Find where the given text appears and provide that cell's center as (x, y) coordinate. 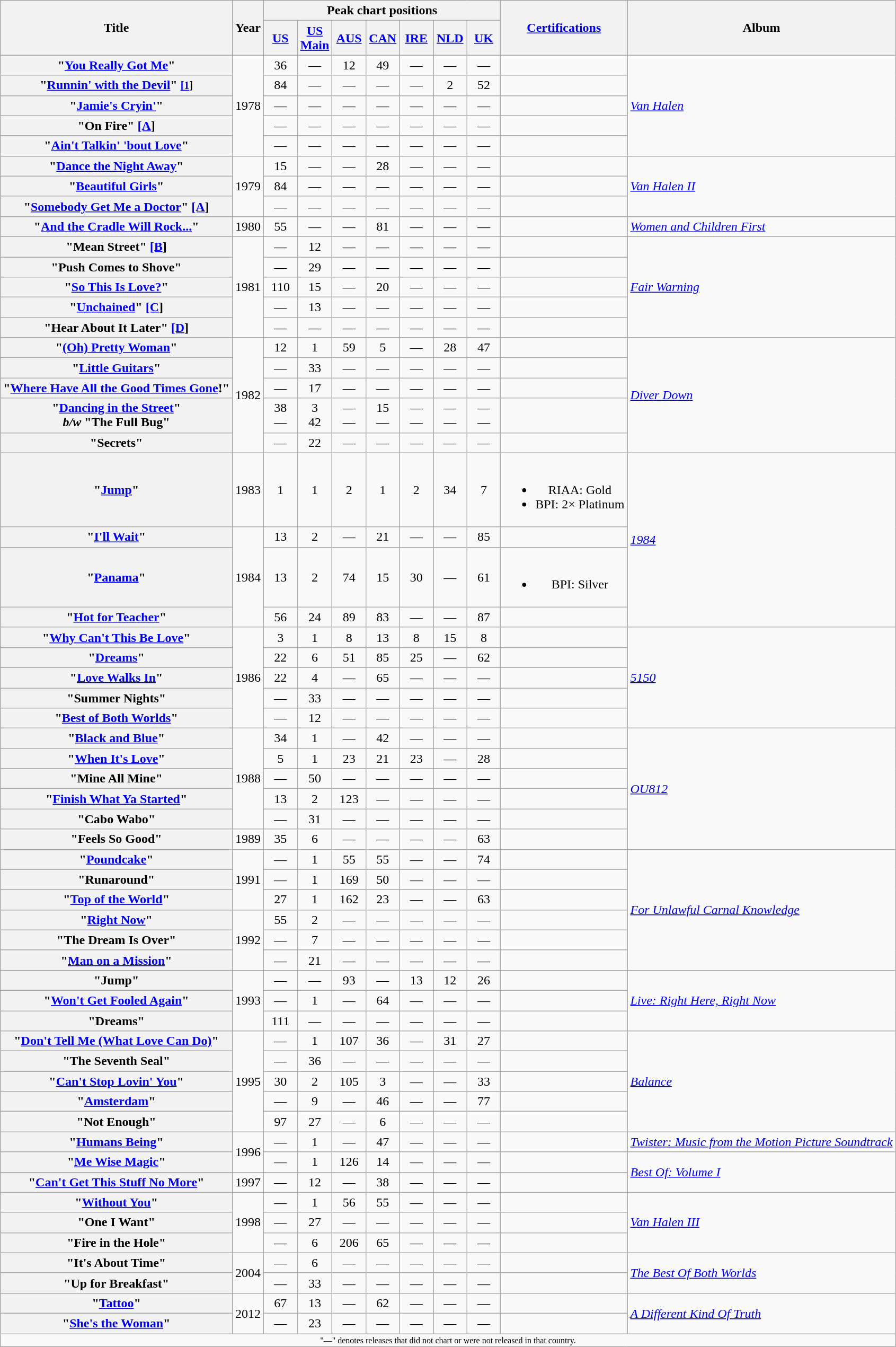
"Little Guitars" (117, 368)
"Fire in the Hole" (117, 1243)
77 (484, 1102)
Title (117, 28)
169 (349, 879)
US (281, 38)
9 (315, 1102)
"Love Walks In" (117, 677)
51 (349, 657)
"Runnin' with the Devil" [1] (117, 85)
67 (281, 1303)
1980 (248, 226)
46 (383, 1102)
"Runaround" (117, 879)
4 (315, 677)
"Can't Get This Stuff No More" (117, 1182)
"Me Wise Magic" (117, 1162)
"Somebody Get Me a Doctor" [A] (117, 206)
2012 (248, 1313)
RIAA: GoldBPI: 2× Platinum (564, 490)
81 (383, 226)
"Tattoo" (117, 1303)
35 (281, 839)
105 (349, 1081)
NLD (450, 38)
Twister: Music from the Motion Picture Soundtrack (761, 1142)
24 (315, 617)
342 (315, 416)
"Poundcake" (117, 859)
"Unchained" [C] (117, 307)
26 (484, 980)
"Secrets" (117, 443)
"Can't Stop Lovin' You" (117, 1081)
1983 (248, 490)
42 (383, 738)
38— (281, 416)
1996 (248, 1152)
1979 (248, 186)
OU812 (761, 789)
"Hear About It Later" [D] (117, 328)
"Beautiful Girls" (117, 186)
52 (484, 85)
"I'll Wait" (117, 537)
"Won't Get Fooled Again" (117, 1000)
"Summer Nights" (117, 698)
"Why Can't This Be Love" (117, 637)
Live: Right Here, Right Now (761, 1000)
Certifications (564, 28)
1982 (248, 395)
206 (349, 1243)
"Mean Street" [B] (117, 246)
"Dancing in the Street"b/w "The Full Bug" (117, 416)
"Push Comes to Shove" (117, 267)
Best Of: Volume I (761, 1172)
Van Halen II (761, 186)
"Hot for Teacher" (117, 617)
1978 (248, 105)
CAN (383, 38)
Diver Down (761, 395)
17 (315, 388)
1998 (248, 1222)
162 (349, 900)
1986 (248, 677)
Peak chart positions (383, 11)
"One I Want" (117, 1222)
126 (349, 1162)
1993 (248, 1000)
"Black and Blue" (117, 738)
1992 (248, 940)
1989 (248, 839)
The Best Of Both Worlds (761, 1273)
123 (349, 799)
"The Dream Is Over" (117, 940)
"Ain't Talkin' 'bout Love" (117, 146)
2004 (248, 1273)
107 (349, 1041)
US Main (315, 38)
A Different Kind Of Truth (761, 1313)
"It's About Time" (117, 1263)
"—" denotes releases that did not chart or were not released in that country. (448, 1340)
20 (383, 287)
"Finish What Ya Started" (117, 799)
15— (383, 416)
111 (281, 1020)
38 (383, 1182)
BPI: Silver (564, 577)
"Up for Breakfast" (117, 1283)
Balance (761, 1081)
Van Halen (761, 105)
Year (248, 28)
64 (383, 1000)
"Mine All Mine" (117, 779)
93 (349, 980)
"So This Is Love?" (117, 287)
UK (484, 38)
"Cabo Wabo" (117, 819)
49 (383, 65)
"You Really Got Me" (117, 65)
89 (349, 617)
For Unlawful Carnal Knowledge (761, 910)
83 (383, 617)
97 (281, 1122)
110 (281, 287)
"Best of Both Worlds" (117, 718)
"She's the Woman" (117, 1323)
Album (761, 28)
"Feels So Good" (117, 839)
IRE (416, 38)
25 (416, 657)
5150 (761, 677)
"Where Have All the Good Times Gone!" (117, 388)
"(Oh) Pretty Woman" (117, 348)
"Amsterdam" (117, 1102)
"The Seventh Seal" (117, 1061)
"When It's Love" (117, 759)
Van Halen III (761, 1222)
1991 (248, 879)
1997 (248, 1182)
1995 (248, 1081)
"And the Cradle Will Rock..." (117, 226)
"Man on a Mission" (117, 960)
"On Fire" [A] (117, 126)
"Humans Being" (117, 1142)
"Don't Tell Me (What Love Can Do)" (117, 1041)
Women and Children First (761, 226)
14 (383, 1162)
Fair Warning (761, 287)
1981 (248, 287)
1988 (248, 779)
59 (349, 348)
29 (315, 267)
AUS (349, 38)
"Right Now" (117, 920)
"Dance the Night Away" (117, 166)
"Top of the World" (117, 900)
"Panama" (117, 577)
"Jamie's Cryin'" (117, 105)
87 (484, 617)
61 (484, 577)
"Without You" (117, 1202)
"Not Enough" (117, 1122)
